Pinpoint the cell where the given text exists, returning its (x, y) midpoint coordinate. 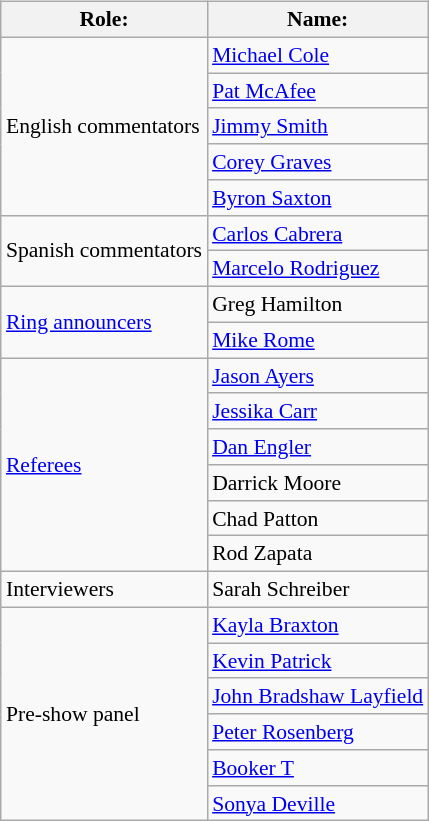
Kayla Braxton (318, 625)
English commentators (104, 126)
Carlos Cabrera (318, 233)
Rod Zapata (318, 554)
Spanish commentators (104, 250)
Dan Engler (318, 447)
Referees (104, 465)
Role: (104, 20)
Kevin Patrick (318, 661)
Booker T (318, 768)
Corey Graves (318, 162)
Ring announcers (104, 322)
Chad Patton (318, 518)
Greg Hamilton (318, 305)
Jason Ayers (318, 376)
Michael Cole (318, 55)
Marcelo Rodriguez (318, 269)
John Bradshaw Layfield (318, 696)
Pre-show panel (104, 714)
Pat McAfee (318, 91)
Jimmy Smith (318, 126)
Darrick Moore (318, 483)
Sarah Schreiber (318, 590)
Interviewers (104, 590)
Mike Rome (318, 340)
Sonya Deville (318, 803)
Peter Rosenberg (318, 732)
Jessika Carr (318, 411)
Byron Saxton (318, 198)
Name: (318, 20)
